Detect which cell encompasses the target text, then output its (x, y) center coordinate. 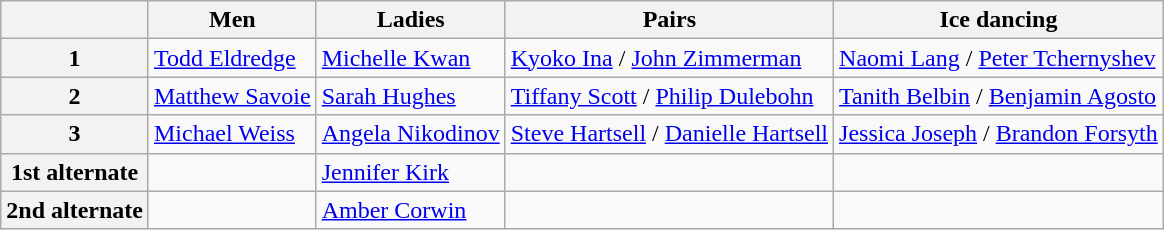
Ladies (410, 20)
Pairs (669, 20)
Steve Hartsell / Danielle Hartsell (669, 134)
2 (75, 96)
Tiffany Scott / Philip Dulebohn (669, 96)
Michelle Kwan (410, 58)
1st alternate (75, 172)
Men (232, 20)
Naomi Lang / Peter Tchernyshev (999, 58)
Todd Eldredge (232, 58)
3 (75, 134)
Angela Nikodinov (410, 134)
Jessica Joseph / Brandon Forsyth (999, 134)
Amber Corwin (410, 210)
Sarah Hughes (410, 96)
Ice dancing (999, 20)
Matthew Savoie (232, 96)
Michael Weiss (232, 134)
Tanith Belbin / Benjamin Agosto (999, 96)
1 (75, 58)
Kyoko Ina / John Zimmerman (669, 58)
2nd alternate (75, 210)
Jennifer Kirk (410, 172)
